Search for the cell housing the specified text and yield its (x, y) center coordinate. 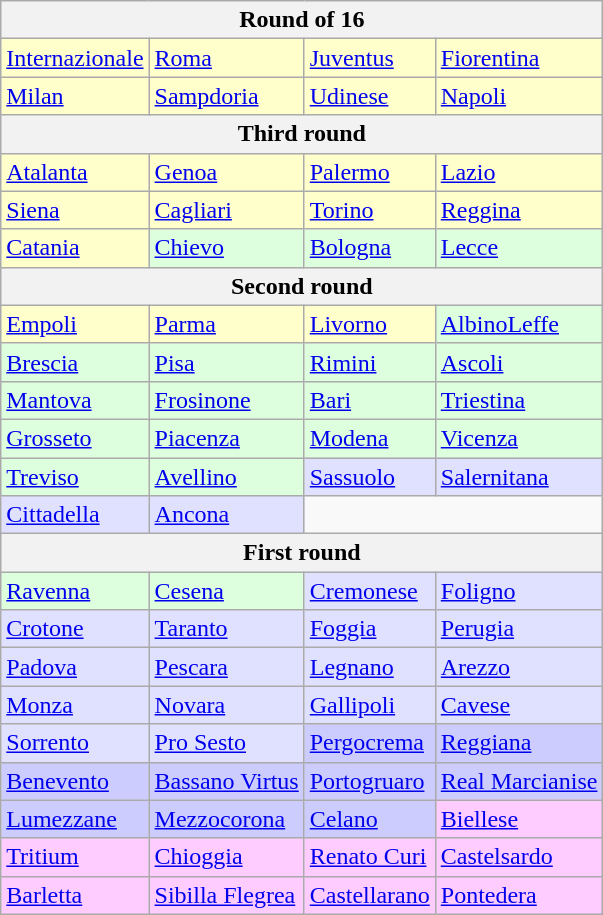
Sibilla Flegrea (226, 895)
Round of 16 (302, 20)
Juventus (370, 58)
Napoli (519, 96)
Castellarano (370, 895)
Benevento (75, 781)
Third round (302, 134)
Empoli (75, 324)
Legnano (370, 667)
Avellino (226, 477)
Pergocrema (370, 743)
Bari (370, 400)
Salernitana (519, 477)
Cavese (519, 705)
Catania (75, 248)
Sampdoria (226, 96)
Grosseto (75, 438)
Genoa (226, 172)
Vicenza (519, 438)
Celano (370, 819)
Udinese (370, 96)
Taranto (226, 629)
Bassano Virtus (226, 781)
Foggia (370, 629)
Piacenza (226, 438)
Lecce (519, 248)
Reggiana (519, 743)
Roma (226, 58)
Parma (226, 324)
First round (302, 553)
Modena (370, 438)
Atalanta (75, 172)
Pisa (226, 362)
Chievo (226, 248)
Torino (370, 210)
Milan (75, 96)
Renato Curi (370, 857)
Brescia (75, 362)
Reggina (519, 210)
Second round (302, 286)
Pescara (226, 667)
Real Marcianise (519, 781)
Cittadella (75, 515)
Rimini (370, 362)
Tritium (75, 857)
Arezzo (519, 667)
Livorno (370, 324)
Ancona (226, 515)
AlbinoLeffe (519, 324)
Gallipoli (370, 705)
Sorrento (75, 743)
Pro Sesto (226, 743)
Crotone (75, 629)
Foligno (519, 591)
Cesena (226, 591)
Novara (226, 705)
Sassuolo (370, 477)
Castelsardo (519, 857)
Ascoli (519, 362)
Lazio (519, 172)
Monza (75, 705)
Mezzocorona (226, 819)
Cagliari (226, 210)
Perugia (519, 629)
Biellese (519, 819)
Internazionale (75, 58)
Fiorentina (519, 58)
Barletta (75, 895)
Mantova (75, 400)
Bologna (370, 248)
Triestina (519, 400)
Frosinone (226, 400)
Chioggia (226, 857)
Pontedera (519, 895)
Cremonese (370, 591)
Siena (75, 210)
Portogruaro (370, 781)
Palermo (370, 172)
Padova (75, 667)
Treviso (75, 477)
Ravenna (75, 591)
Lumezzane (75, 819)
